From the cell containing the given text, extract its center point as (x, y) coordinate. 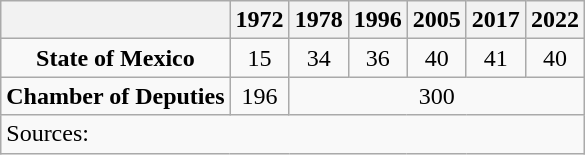
1996 (378, 20)
Chamber of Deputies (116, 96)
2022 (554, 20)
2017 (496, 20)
34 (318, 58)
2005 (436, 20)
15 (260, 58)
1972 (260, 20)
State of Mexico (116, 58)
196 (260, 96)
Sources: (293, 134)
41 (496, 58)
36 (378, 58)
1978 (318, 20)
300 (436, 96)
